Identify which cell holds the provided text, then report its (X, Y) central coordinate. 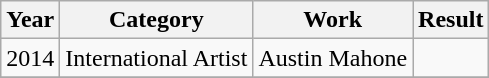
Result (451, 20)
Category (156, 20)
Work (333, 20)
Year (30, 20)
2014 (30, 58)
Austin Mahone (333, 58)
International Artist (156, 58)
